Detect which cell encompasses the target text, then output its (x, y) center coordinate. 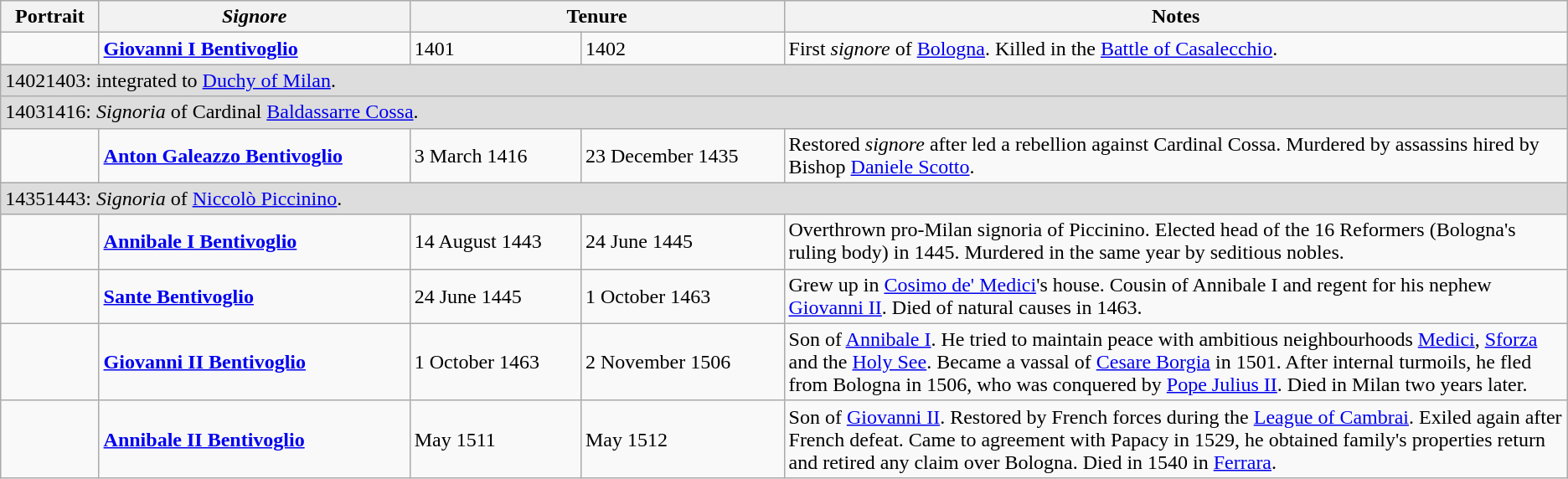
May 1511 (495, 439)
Annibale I Bentivoglio (255, 241)
14021403: integrated to Duchy of Milan. (784, 80)
Annibale II Bentivoglio (255, 439)
14 August 1443 (495, 241)
2 November 1506 (682, 362)
Signore (255, 17)
Portrait (50, 17)
1401 (495, 49)
May 1512 (682, 439)
Restored signore after led a rebellion against Cardinal Cossa. Murdered by assassins hired by Bishop Daniele Scotto. (1176, 156)
Giovanni I Bentivoglio (255, 49)
Notes (1176, 17)
3 March 1416 (495, 156)
Anton Galeazzo Bentivoglio (255, 156)
First signore of Bologna. Killed in the Battle of Casalecchio. (1176, 49)
Grew up in Cosimo de' Medici's house. Cousin of Annibale I and regent for his nephew Giovanni II. Died of natural causes in 1463. (1176, 296)
14031416: Signoria of Cardinal Baldassarre Cossa. (784, 112)
Sante Bentivoglio (255, 296)
1402 (682, 49)
Tenure (596, 17)
Giovanni II Bentivoglio (255, 362)
23 December 1435 (682, 156)
14351443: Signoria of Niccolò Piccinino. (784, 198)
